Return [x, y] of the center of cell containing provided text 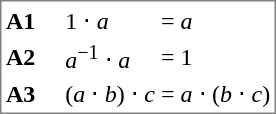
a−1 ⋅ a [110, 57]
= a ⋅ (b ⋅ c) [215, 94]
A2 [32, 57]
A1 [32, 20]
1 ⋅ a [110, 20]
= 1 [215, 57]
(a ⋅ b) ⋅ c [110, 94]
A3 [32, 94]
= a [215, 20]
